Return (X, Y) of the center of cell containing provided text 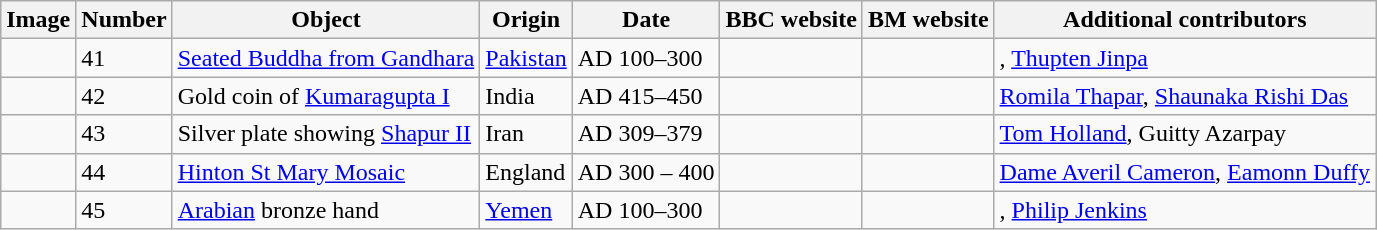
Iran (526, 134)
Seated Buddha from Gandhara (326, 58)
, Thupten Jinpa (1184, 58)
Tom Holland, Guitty Azarpay (1184, 134)
BBC website (791, 20)
Object (326, 20)
Origin (526, 20)
AD 309–379 (646, 134)
AD 415–450 (646, 96)
BM website (928, 20)
Image (38, 20)
41 (124, 58)
43 (124, 134)
Pakistan (526, 58)
45 (124, 210)
Date (646, 20)
44 (124, 172)
AD 300 – 400 (646, 172)
, Philip Jenkins (1184, 210)
Romila Thapar, Shaunaka Rishi Das (1184, 96)
42 (124, 96)
Arabian bronze hand (326, 210)
India (526, 96)
Gold coin of Kumaragupta I (326, 96)
Yemen (526, 210)
Additional contributors (1184, 20)
Hinton St Mary Mosaic (326, 172)
Number (124, 20)
Dame Averil Cameron, Eamonn Duffy (1184, 172)
England (526, 172)
Silver plate showing Shapur II (326, 134)
